Return (X, Y) of the center of cell containing provided text 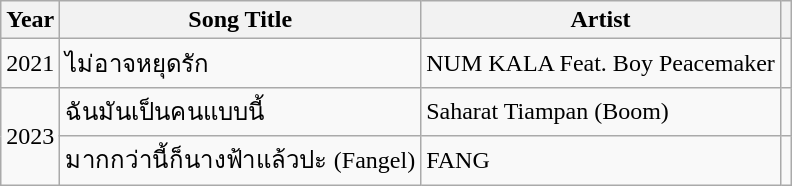
Saharat Tiampan (Boom) (601, 112)
ฉันมันเป็นคนแบบนี้ (240, 112)
ไม่อาจหยุดรัก (240, 64)
2023 (30, 136)
2021 (30, 64)
Year (30, 20)
NUM KALA Feat. Boy Peacemaker (601, 64)
FANG (601, 160)
มากกว่านี้ก็นางฟ้าแล้วปะ (Fangel) (240, 160)
Song Title (240, 20)
Artist (601, 20)
